Capture the cell that displays the provided text and extract its (x, y) central coordinate. 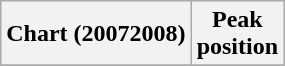
Peakposition (237, 34)
Chart (20072008) (96, 34)
